Provide the [X, Y] coordinate of the cell's center where the given text is located.  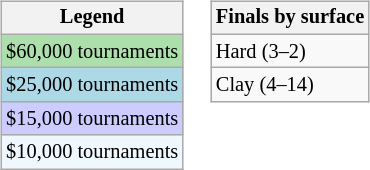
Hard (3–2) [290, 51]
Legend [92, 18]
$15,000 tournaments [92, 119]
Finals by surface [290, 18]
Clay (4–14) [290, 85]
$10,000 tournaments [92, 152]
$60,000 tournaments [92, 51]
$25,000 tournaments [92, 85]
